Pinpoint the cell where the given text exists, returning its [X, Y] midpoint coordinate. 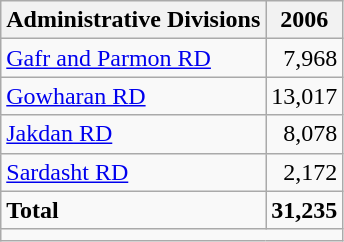
Sardasht RD [134, 172]
8,078 [304, 134]
13,017 [304, 96]
2,172 [304, 172]
7,968 [304, 58]
Gafr and Parmon RD [134, 58]
Total [134, 210]
31,235 [304, 210]
2006 [304, 20]
Administrative Divisions [134, 20]
Gowharan RD [134, 96]
Jakdan RD [134, 134]
